Detect which cell encompasses the target text, then output its (x, y) center coordinate. 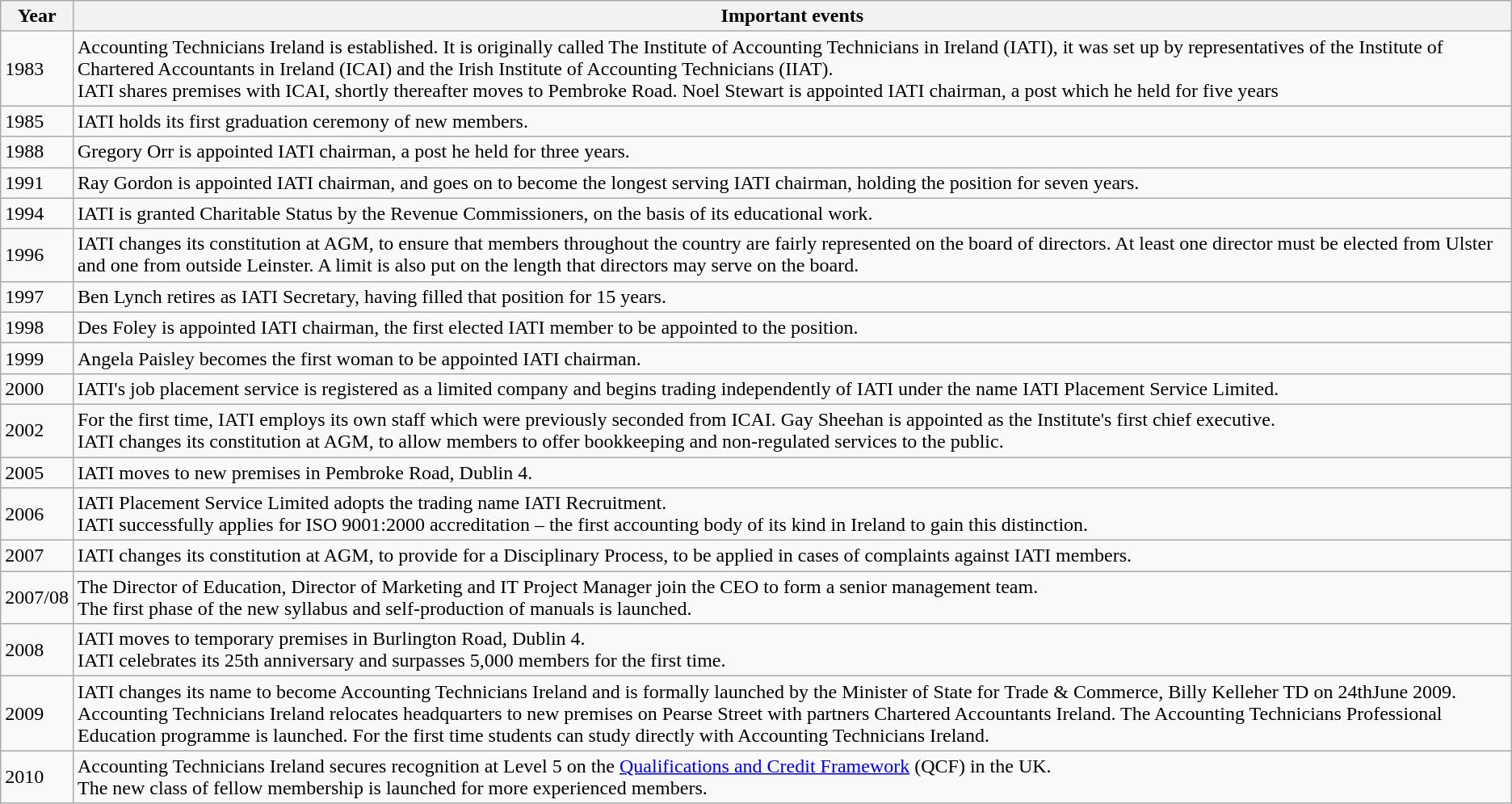
2002 (37, 430)
1999 (37, 358)
IATI changes its constitution at AGM, to provide for a Disciplinary Process, to be applied in cases of complaints against IATI members. (792, 556)
Ben Lynch retires as IATI Secretary, having filled that position for 15 years. (792, 297)
1985 (37, 121)
2008 (37, 650)
IATI moves to temporary premises in Burlington Road, Dublin 4.IATI celebrates its 25th anniversary and surpasses 5,000 members for the first time. (792, 650)
1997 (37, 297)
1996 (37, 255)
1983 (37, 69)
IATI holds its first graduation ceremony of new members. (792, 121)
Angela Paisley becomes the first woman to be appointed IATI chairman. (792, 358)
Year (37, 16)
Des Foley is appointed IATI chairman, the first elected IATI member to be appointed to the position. (792, 327)
2009 (37, 713)
2007/08 (37, 598)
IATI moves to new premises in Pembroke Road, Dublin 4. (792, 473)
2007 (37, 556)
1994 (37, 213)
2005 (37, 473)
Ray Gordon is appointed IATI chairman, and goes on to become the longest serving IATI chairman, holding the position for seven years. (792, 183)
Important events (792, 16)
2000 (37, 389)
Gregory Orr is appointed IATI chairman, a post he held for three years. (792, 152)
1988 (37, 152)
1991 (37, 183)
1998 (37, 327)
2010 (37, 777)
2006 (37, 514)
IATI is granted Charitable Status by the Revenue Commissioners, on the basis of its educational work. (792, 213)
